Extract the (X, Y) coordinate from the center of the cell holding the provided text.  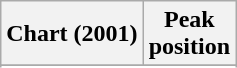
Peak position (189, 34)
Chart (2001) (72, 34)
